Identify which cell holds the provided text, then report its [x, y] central coordinate. 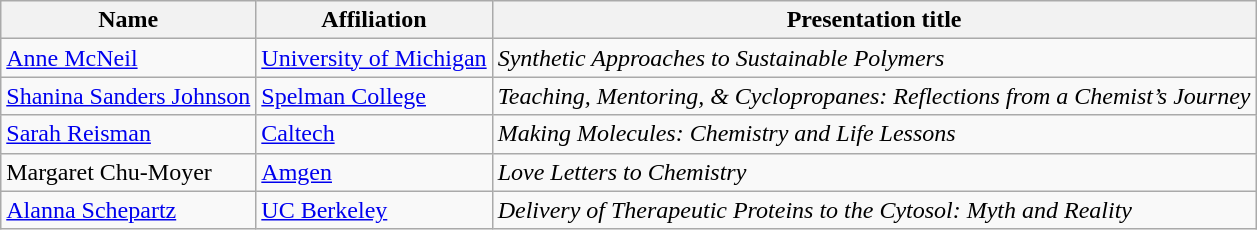
Margaret Chu-Moyer [128, 172]
Love Letters to Chemistry [874, 172]
Delivery of Therapeutic Proteins to the Cytosol: Myth and Reality [874, 210]
Shanina Sanders Johnson [128, 96]
Caltech [374, 134]
Alanna Schepartz [128, 210]
Spelman College [374, 96]
Teaching, Mentoring, & Cyclopropanes: Reflections from a Chemist’s Journey [874, 96]
Synthetic Approaches to Sustainable Polymers [874, 58]
UC Berkeley [374, 210]
Name [128, 20]
Making Molecules: Chemistry and Life Lessons [874, 134]
Amgen [374, 172]
Anne McNeil [128, 58]
Presentation title [874, 20]
University of Michigan [374, 58]
Sarah Reisman [128, 134]
Affiliation [374, 20]
